From the cell containing the given text, extract its center point as (X, Y) coordinate. 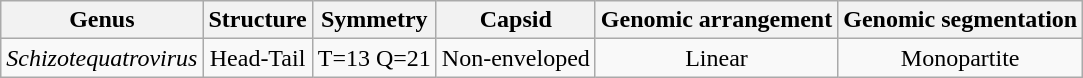
T=13 Q=21 (374, 58)
Capsid (516, 20)
Head-Tail (258, 58)
Structure (258, 20)
Monopartite (960, 58)
Non-enveloped (516, 58)
Genomic arrangement (716, 20)
Genus (102, 20)
Symmetry (374, 20)
Linear (716, 58)
Genomic segmentation (960, 20)
Schizotequatrovirus (102, 58)
